Return (x, y) of the center of cell containing provided text 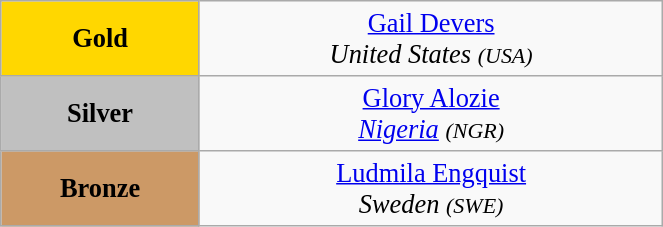
Glory AlozieNigeria (NGR) (430, 112)
Silver (100, 112)
Gold (100, 38)
Gail DeversUnited States (USA) (430, 38)
Ludmila EngquistSweden (SWE) (430, 188)
Bronze (100, 188)
